From the cell containing the given text, extract its center point as [X, Y] coordinate. 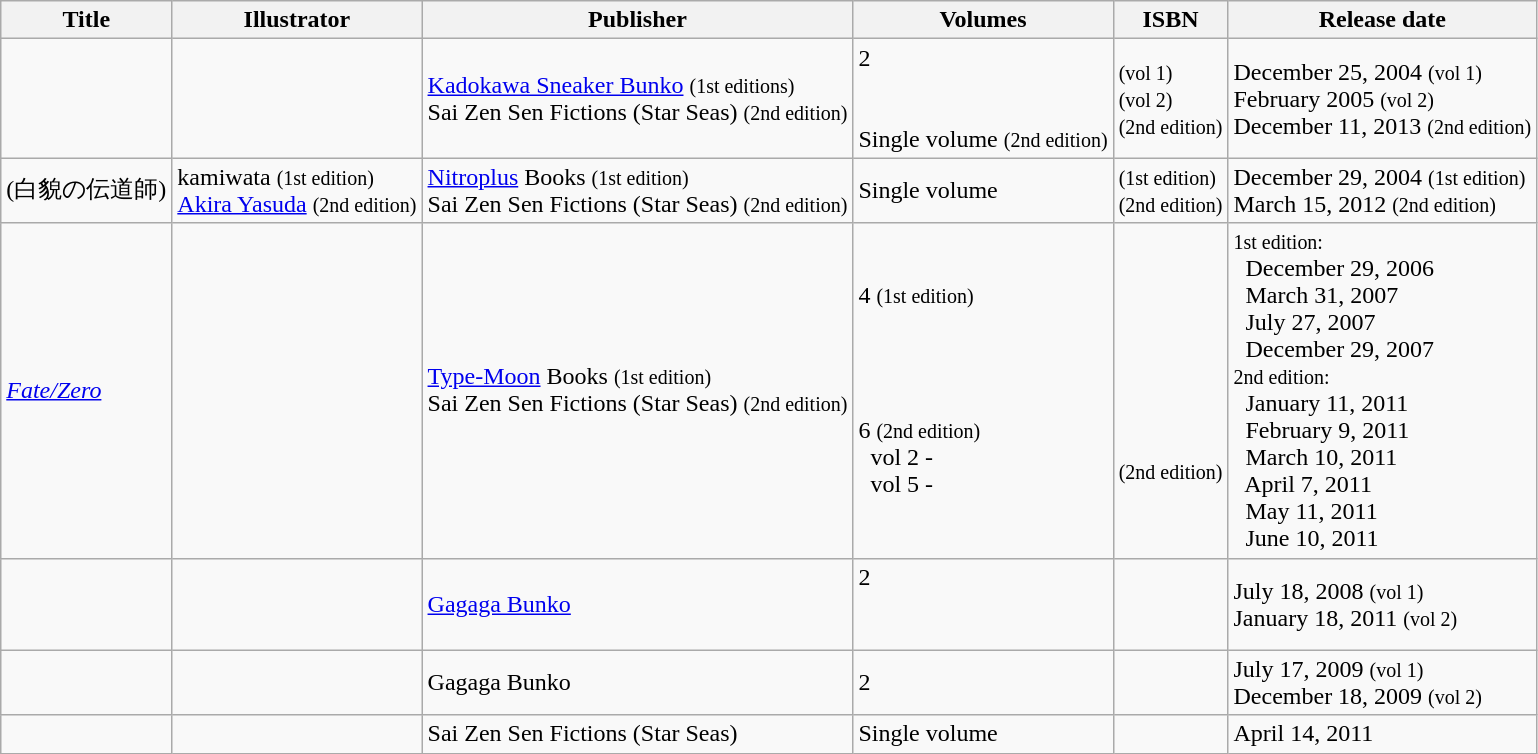
Type-Moon Books (1st edition)Sai Zen Sen Fictions (Star Seas) (2nd edition) [638, 390]
(白貌の伝道師) [86, 190]
Release date [1382, 20]
April 14, 2011 [1382, 734]
July 18, 2008 (vol 1)January 18, 2011 (vol 2) [1382, 604]
4 (1st edition) 6 (2nd edition) vol 2 - vol 5 - [983, 390]
(vol 1) (vol 2) (2nd edition) [1170, 98]
Publisher [638, 20]
December 25, 2004 (vol 1)February 2005 (vol 2)December 11, 2013 (2nd edition) [1382, 98]
Nitroplus Books (1st edition)Sai Zen Sen Fictions (Star Seas) (2nd edition) [638, 190]
December 29, 2004 (1st edition)March 15, 2012 (2nd edition) [1382, 190]
(1st edition) (2nd edition) [1170, 190]
2 Single volume (2nd edition) [983, 98]
Illustrator [297, 20]
Fate/Zero [86, 390]
(2nd edition) [1170, 390]
July 17, 2009 (vol 1)December 18, 2009 (vol 2) [1382, 682]
kamiwata (1st edition)Akira Yasuda (2nd edition) [297, 190]
Volumes [983, 20]
Kadokawa Sneaker Bunko (1st editions)Sai Zen Sen Fictions (Star Seas) (2nd edition) [638, 98]
Sai Zen Sen Fictions (Star Seas) [638, 734]
ISBN [1170, 20]
Title [86, 20]
